Identify which cell holds the provided text, then report its [X, Y] central coordinate. 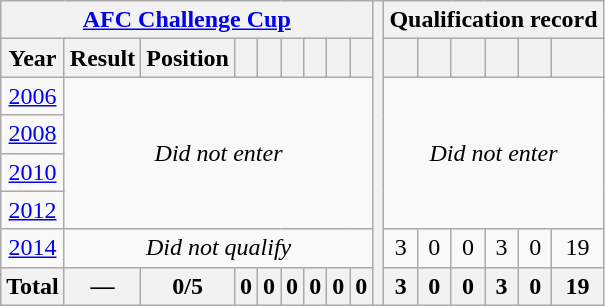
2014 [33, 248]
— [102, 286]
2006 [33, 96]
2010 [33, 172]
0/5 [188, 286]
2012 [33, 210]
Did not qualify [218, 248]
Total [33, 286]
Year [33, 58]
Result [102, 58]
AFC Challenge Cup [187, 20]
Qualification record [494, 20]
2008 [33, 134]
Position [188, 58]
